Determine the [X, Y] coordinate at the center of the cell enclosing the given text.  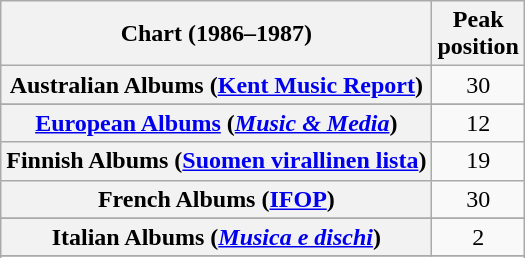
European Albums (Music & Media) [216, 123]
Italian Albums (Musica e dischi) [216, 237]
19 [478, 161]
French Albums (IFOP) [216, 199]
Chart (1986–1987) [216, 34]
Peakposition [478, 34]
2 [478, 237]
12 [478, 123]
Australian Albums (Kent Music Report) [216, 85]
Finnish Albums (Suomen virallinen lista) [216, 161]
